Return (x, y) of the center of cell containing provided text 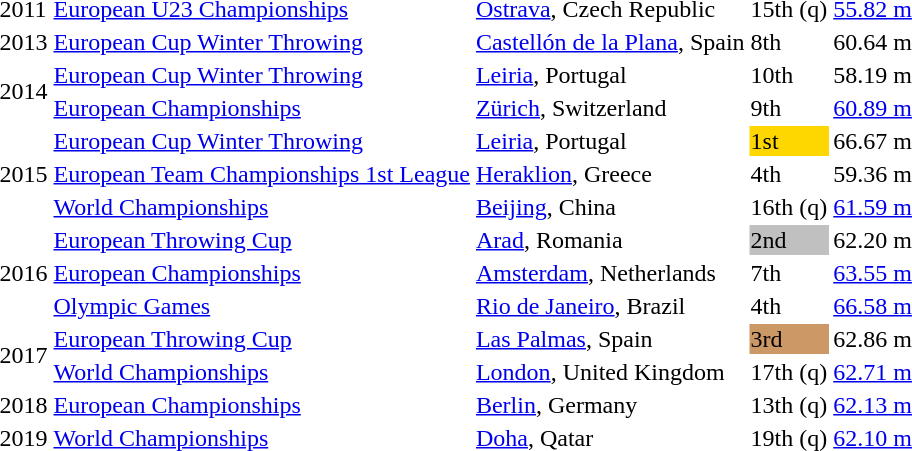
Beijing, China (610, 207)
Arad, Romania (610, 240)
17th (q) (789, 372)
1st (789, 141)
9th (789, 108)
Heraklion, Greece (610, 174)
Berlin, Germany (610, 405)
London, United Kingdom (610, 372)
7th (789, 273)
8th (789, 42)
Olympic Games (262, 306)
Rio de Janeiro, Brazil (610, 306)
13th (q) (789, 405)
10th (789, 75)
2nd (789, 240)
16th (q) (789, 207)
3rd (789, 339)
Zürich, Switzerland (610, 108)
European Team Championships 1st League (262, 174)
Amsterdam, Netherlands (610, 273)
Las Palmas, Spain (610, 339)
Castellón de la Plana, Spain (610, 42)
